Identify which cell holds the provided text, then report its (x, y) central coordinate. 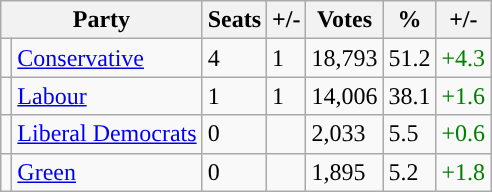
Liberal Democrats (107, 134)
+1.8 (464, 172)
14,006 (344, 96)
51.2 (410, 58)
1,895 (344, 172)
+1.6 (464, 96)
5.5 (410, 134)
18,793 (344, 58)
% (410, 20)
+4.3 (464, 58)
Labour (107, 96)
Party (102, 20)
Seats (234, 20)
5.2 (410, 172)
Green (107, 172)
+0.6 (464, 134)
Conservative (107, 58)
2,033 (344, 134)
Votes (344, 20)
38.1 (410, 96)
4 (234, 58)
